Find where the given text appears and provide that cell's center as (x, y) coordinate. 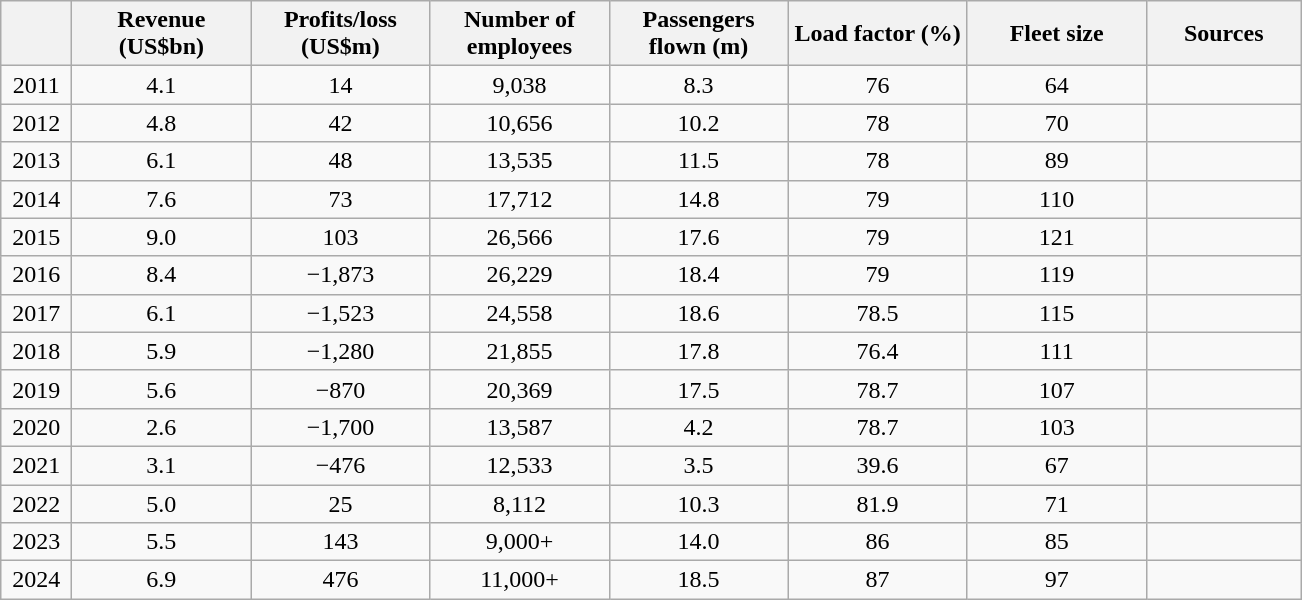
−1,280 (340, 351)
2016 (36, 275)
4.1 (162, 85)
115 (1056, 313)
5.5 (162, 542)
110 (1056, 199)
2019 (36, 389)
12,533 (520, 465)
76 (878, 85)
9,000+ (520, 542)
5.9 (162, 351)
−870 (340, 389)
39.6 (878, 465)
21,855 (520, 351)
20,369 (520, 389)
4.2 (698, 427)
2014 (36, 199)
81.9 (878, 503)
2011 (36, 85)
143 (340, 542)
14 (340, 85)
78.5 (878, 313)
111 (1056, 351)
107 (1056, 389)
8,112 (520, 503)
2015 (36, 237)
17.8 (698, 351)
Profits/loss (US$m) (340, 34)
64 (1056, 85)
121 (1056, 237)
Fleet size (1056, 34)
14.8 (698, 199)
2023 (36, 542)
Revenue (US$bn) (162, 34)
9.0 (162, 237)
−1,523 (340, 313)
Load factor (%) (878, 34)
67 (1056, 465)
2020 (36, 427)
Sources (1224, 34)
97 (1056, 580)
119 (1056, 275)
2017 (36, 313)
2022 (36, 503)
5.0 (162, 503)
8.4 (162, 275)
18.6 (698, 313)
7.6 (162, 199)
10,656 (520, 123)
2.6 (162, 427)
10.2 (698, 123)
2018 (36, 351)
71 (1056, 503)
13,535 (520, 161)
70 (1056, 123)
17.6 (698, 237)
18.4 (698, 275)
2012 (36, 123)
5.6 (162, 389)
42 (340, 123)
Passengers flown (m) (698, 34)
26,566 (520, 237)
89 (1056, 161)
−476 (340, 465)
2024 (36, 580)
476 (340, 580)
−1,873 (340, 275)
11.5 (698, 161)
Number of employees (520, 34)
11,000+ (520, 580)
9,038 (520, 85)
3.1 (162, 465)
24,558 (520, 313)
10.3 (698, 503)
85 (1056, 542)
14.0 (698, 542)
48 (340, 161)
2021 (36, 465)
8.3 (698, 85)
−1,700 (340, 427)
13,587 (520, 427)
76.4 (878, 351)
3.5 (698, 465)
87 (878, 580)
25 (340, 503)
17,712 (520, 199)
18.5 (698, 580)
6.9 (162, 580)
26,229 (520, 275)
4.8 (162, 123)
73 (340, 199)
17.5 (698, 389)
86 (878, 542)
2013 (36, 161)
